Pinpoint the cell where the given text exists, returning its (x, y) midpoint coordinate. 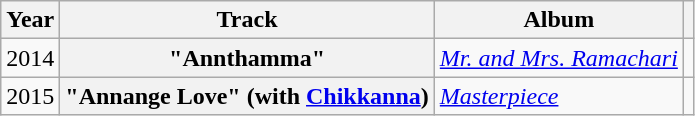
Track (247, 20)
"Annange Love" (with Chikkanna) (247, 96)
Album (558, 20)
Mr. and Mrs. Ramachari (558, 58)
Masterpiece (558, 96)
Year (30, 20)
"Annthamma" (247, 58)
2015 (30, 96)
2014 (30, 58)
